Output the [x, y] coordinate of the center of the cell containing the given text.  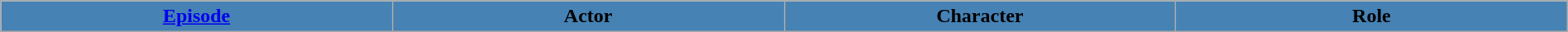
Episode [197, 16]
Character [980, 16]
Role [1372, 16]
Actor [588, 16]
